Search for the cell housing the specified text and yield its (X, Y) center coordinate. 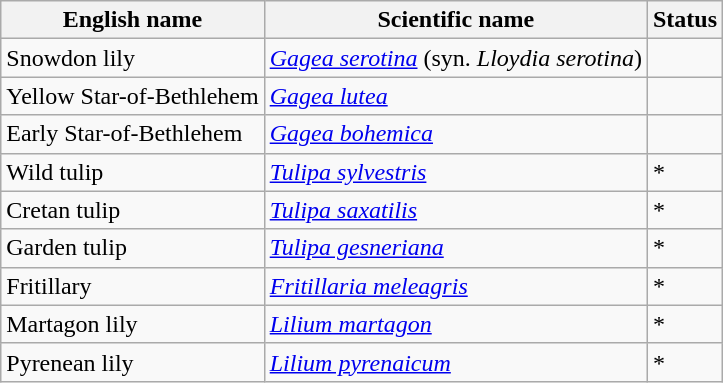
Lilium martagon (456, 324)
Lilium pyrenaicum (456, 362)
Fritillary (132, 286)
Tulipa sylvestris (456, 172)
Gagea bohemica (456, 134)
Pyrenean lily (132, 362)
Martagon lily (132, 324)
Early Star-of-Bethlehem (132, 134)
Garden tulip (132, 248)
Gagea lutea (456, 96)
Tulipa gesneriana (456, 248)
Fritillaria meleagris (456, 286)
English name (132, 20)
Snowdon lily (132, 58)
Wild tulip (132, 172)
Gagea serotina (syn. Lloydia serotina) (456, 58)
Scientific name (456, 20)
Status (684, 20)
Tulipa saxatilis (456, 210)
Cretan tulip (132, 210)
Yellow Star-of-Bethlehem (132, 96)
